Output the [X, Y] coordinate of the center of the cell containing the given text.  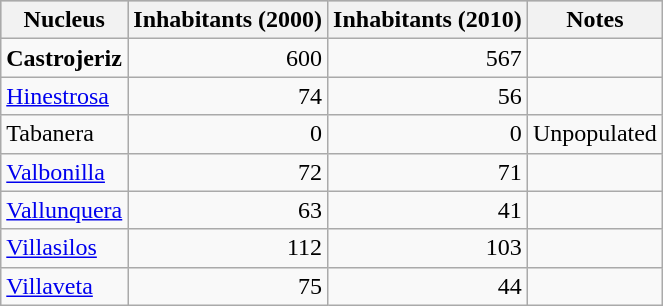
Hinestrosa [64, 96]
Inhabitants (2000) [228, 20]
Castrojeriz [64, 58]
Notes [594, 20]
71 [428, 172]
Unpopulated [594, 134]
41 [428, 210]
56 [428, 96]
Nucleus [64, 20]
Valbonilla [64, 172]
63 [228, 210]
112 [228, 248]
72 [228, 172]
74 [228, 96]
103 [428, 248]
Tabanera [64, 134]
Vallunquera [64, 210]
Villaveta [64, 286]
567 [428, 58]
Villasilos [64, 248]
44 [428, 286]
600 [228, 58]
75 [228, 286]
Inhabitants (2010) [428, 20]
